Search for the cell housing the specified text and yield its (X, Y) center coordinate. 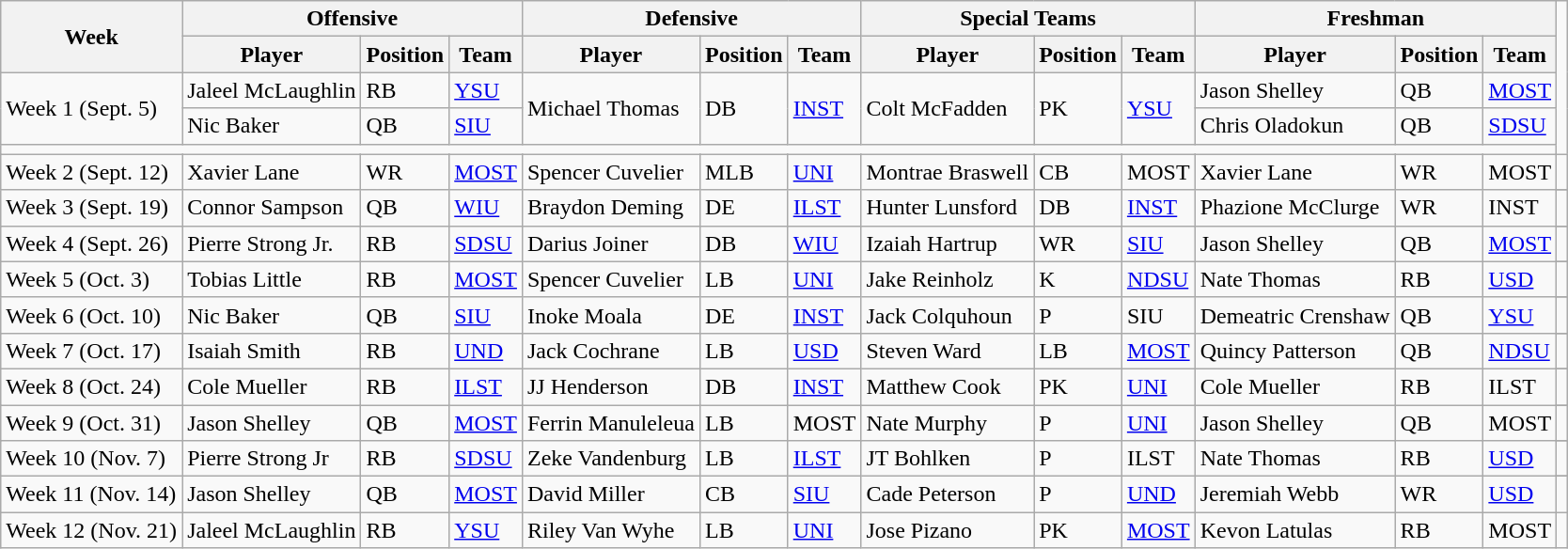
Defensive (691, 19)
Matthew Cook (948, 386)
Week 12 (Nov. 21) (92, 530)
Demeatric Crenshaw (1295, 315)
Week (92, 37)
Connor Sampson (272, 208)
Jake Reinholz (948, 279)
K (1078, 279)
Week 5 (Oct. 3) (92, 279)
Pierre Strong Jr. (272, 243)
Quincy Patterson (1295, 351)
Tobias Little (272, 279)
Riley Van Wyhe (611, 530)
David Miller (611, 494)
Nate Murphy (948, 422)
Jeremiah Webb (1295, 494)
Week 7 (Oct. 17) (92, 351)
Chris Oladokun (1295, 126)
Special Teams (1028, 19)
Week 6 (Oct. 10) (92, 315)
JJ Henderson (611, 386)
Kevon Latulas (1295, 530)
Montrae Braswell (948, 172)
Izaiah Hartrup (948, 243)
Colt McFadden (948, 108)
Michael Thomas (611, 108)
MLB (744, 172)
Week 4 (Sept. 26) (92, 243)
Week 9 (Oct. 31) (92, 422)
JT Bohlken (948, 459)
Pierre Strong Jr (272, 459)
Offensive (353, 19)
Week 3 (Sept. 19) (92, 208)
Week 10 (Nov. 7) (92, 459)
Steven Ward (948, 351)
Phazione McClurge (1295, 208)
Inoke Moala (611, 315)
Week 11 (Nov. 14) (92, 494)
Braydon Deming (611, 208)
Jose Pizano (948, 530)
Cade Peterson (948, 494)
Jack Colquhoun (948, 315)
Darius Joiner (611, 243)
Week 8 (Oct. 24) (92, 386)
Ferrin Manuleleua (611, 422)
Freshman (1375, 19)
Hunter Lunsford (948, 208)
Zeke Vandenburg (611, 459)
Week 2 (Sept. 12) (92, 172)
Jack Cochrane (611, 351)
Week 1 (Sept. 5) (92, 108)
Isaiah Smith (272, 351)
